Provide the [x, y] coordinate of the cell's center where the given text is located.  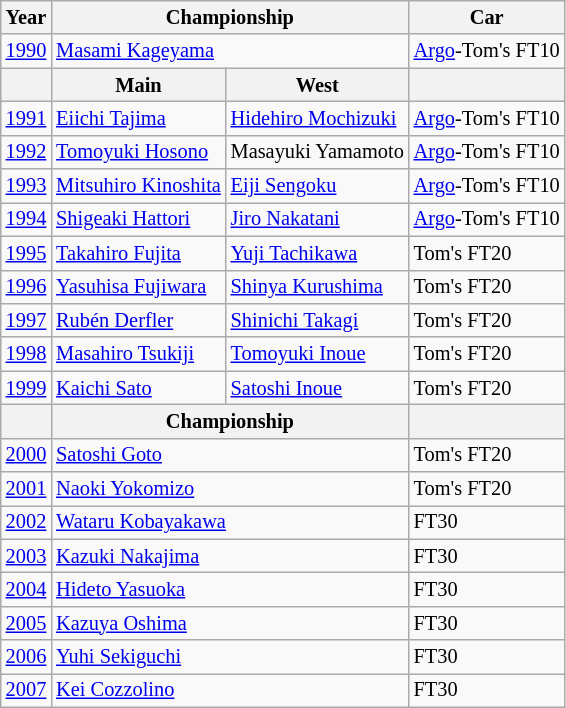
1991 [26, 118]
Eiichi Tajima [138, 118]
Kei Cozzolino [230, 690]
1992 [26, 152]
2001 [26, 489]
Eiji Sengoku [318, 186]
2004 [26, 589]
Tomoyuki Hosono [138, 152]
Naoki Yokomizo [230, 489]
Year [26, 17]
1994 [26, 219]
Satoshi Inoue [318, 388]
Shinya Kurushima [318, 287]
1998 [26, 354]
1995 [26, 253]
Car [487, 17]
2006 [26, 657]
Mitsuhiro Kinoshita [138, 186]
2002 [26, 522]
1993 [26, 186]
1990 [26, 51]
Yuji Tachikawa [318, 253]
Takahiro Fujita [138, 253]
Masami Kageyama [230, 51]
2005 [26, 623]
1999 [26, 388]
2000 [26, 455]
Satoshi Goto [230, 455]
1996 [26, 287]
Kazuki Nakajima [230, 556]
Yuhi Sekiguchi [230, 657]
2007 [26, 690]
West [318, 85]
Main [138, 85]
Shinichi Takagi [318, 320]
Masahiro Tsukiji [138, 354]
Hidehiro Mochizuki [318, 118]
Kazuya Oshima [230, 623]
1997 [26, 320]
Shigeaki Hattori [138, 219]
2003 [26, 556]
Rubén Derfler [138, 320]
Jiro Nakatani [318, 219]
Kaichi Sato [138, 388]
Wataru Kobayakawa [230, 522]
Tomoyuki Inoue [318, 354]
Masayuki Yamamoto [318, 152]
Hideto Yasuoka [230, 589]
Yasuhisa Fujiwara [138, 287]
